Capture the cell that displays the provided text and extract its [x, y] central coordinate. 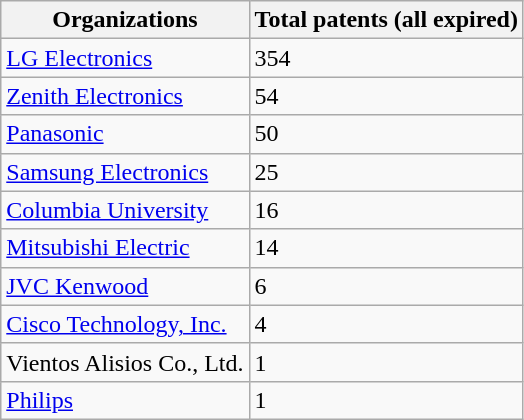
Samsung Electronics [125, 172]
Vientos Alisios Co., Ltd. [125, 362]
25 [386, 172]
Columbia University [125, 210]
Organizations [125, 20]
6 [386, 286]
Panasonic [125, 134]
14 [386, 248]
354 [386, 58]
Cisco Technology, Inc. [125, 324]
50 [386, 134]
Zenith Electronics [125, 96]
Mitsubishi Electric [125, 248]
16 [386, 210]
54 [386, 96]
Philips [125, 400]
4 [386, 324]
LG Electronics [125, 58]
JVC Kenwood [125, 286]
Total patents (all expired) [386, 20]
